Provide the (x, y) coordinate of the cell's center where the given text is located.  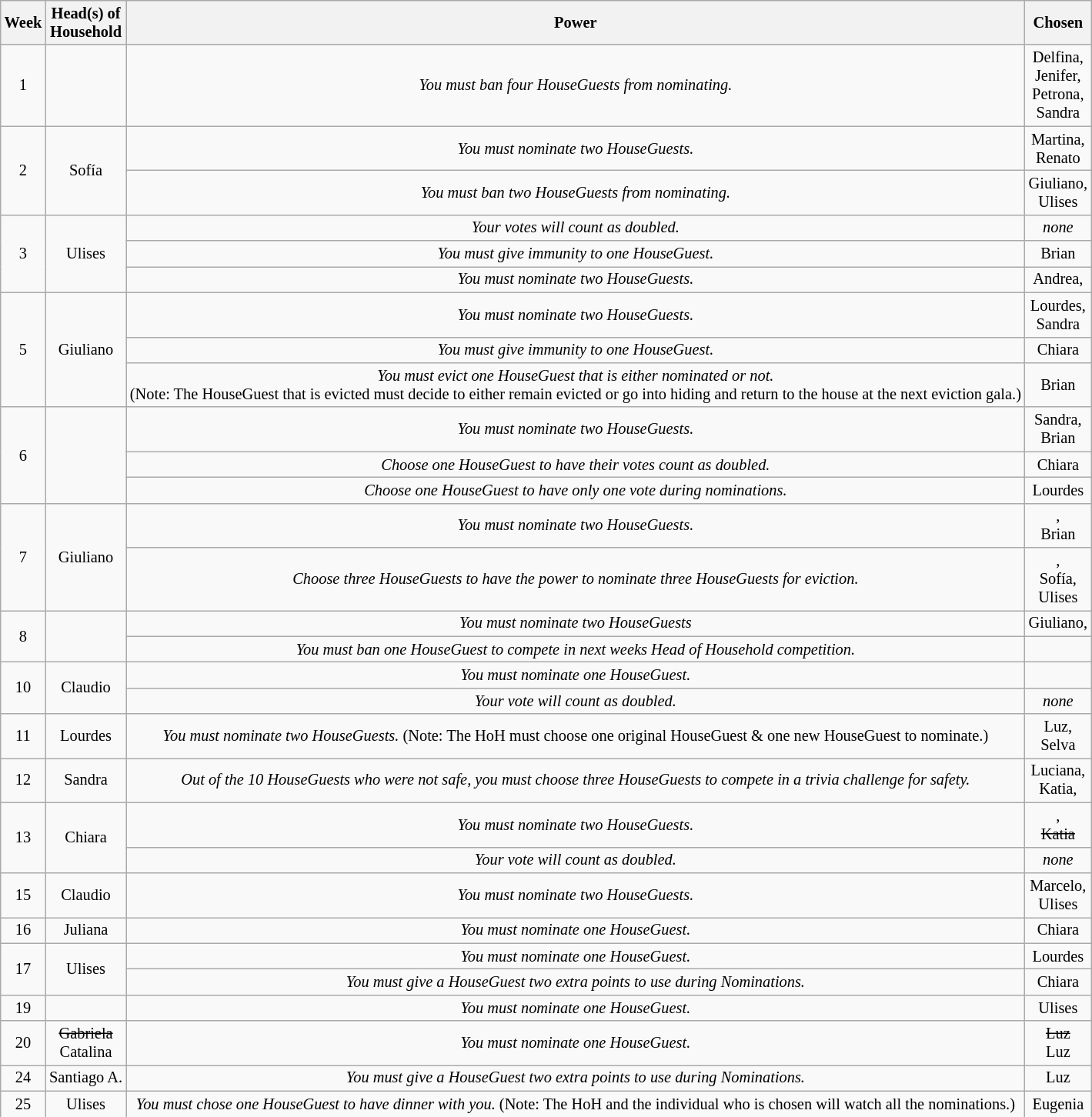
Your votes will count as doubled. (576, 228)
You must chose one HouseGuest to have dinner with you. (Note: The HoH and the individual who is chosen will watch all the nominations.) (576, 1104)
24 (23, 1078)
15 (23, 895)
3 (23, 254)
Chosen (1058, 22)
Head(s) ofHousehold (86, 22)
Choose one HouseGuest to have their votes count as doubled. (576, 465)
8 (23, 635)
16 (23, 930)
Luz (1058, 1078)
,Katia (1058, 825)
Delfina,Jenifer,Petrona,Sandra (1058, 85)
12 (23, 780)
Giuliano,Ulises (1058, 192)
Sofía (86, 171)
You must ban four HouseGuests from nominating. (576, 85)
Martina,Renato (1058, 148)
Giuliano, (1058, 623)
Week (23, 22)
Power (576, 22)
Eugenia (1058, 1104)
Out of the 10 HouseGuests who were not safe, you must choose three HouseGuests to compete in a trivia challenge for safety. (576, 780)
2 (23, 171)
You must ban two HouseGuests from nominating. (576, 192)
Andrea, (1058, 279)
Lourdes,Sandra (1058, 315)
7 (23, 557)
1 (23, 85)
LuzLuz (1058, 1043)
Juliana (86, 930)
,Sofía,Ulises (1058, 579)
10 (23, 688)
Sandra,Brian (1058, 429)
Marcelo,Ulises (1058, 895)
5 (23, 349)
13 (23, 837)
Choose three HouseGuests to have the power to nominate three HouseGuests for eviction. (576, 579)
GabrielaCatalina (86, 1043)
19 (23, 1008)
Luz,Selva (1058, 736)
Santiago A. (86, 1078)
You must ban one HouseGuest to compete in next weeks Head of Household competition. (576, 649)
20 (23, 1043)
Luciana,Katia, (1058, 780)
17 (23, 969)
,Brian (1058, 525)
Choose one HouseGuest to have only one vote during nominations. (576, 490)
You must nominate two HouseGuests. (Note: The HoH must choose one original HouseGuest & one new HouseGuest to nominate.) (576, 736)
11 (23, 736)
25 (23, 1104)
You must nominate two HouseGuests (576, 623)
6 (23, 455)
Sandra (86, 780)
